For the text-containing cell, return its midpoint in [X, Y] coordinate format. 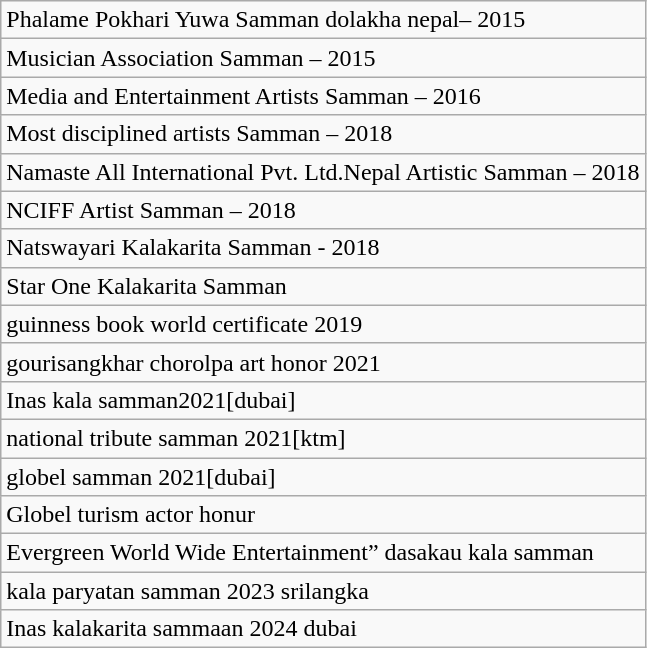
guinness book world certificate 2019 [323, 324]
Evergreen World Wide Entertainment” dasakau kala samman [323, 553]
Phalame Pokhari Yuwa Samman dolakha nepal– 2015 [323, 20]
Inas kalakarita sammaan 2024 dubai [323, 629]
Natswayari Kalakarita Samman - 2018 [323, 248]
Most disciplined artists Samman – 2018 [323, 134]
national tribute samman 2021[ktm] [323, 438]
Namaste All International Pvt. Ltd.Nepal Artistic Samman – 2018 [323, 172]
Globel turism actor honur [323, 515]
Inas kala samman2021[dubai] [323, 400]
Media and Entertainment Artists Samman – 2016 [323, 96]
NCIFF Artist Samman – 2018 [323, 210]
gourisangkhar chorolpa art honor 2021 [323, 362]
kala paryatan samman 2023 srilangka [323, 591]
Star One Kalakarita Samman [323, 286]
globel samman 2021[dubai] [323, 477]
Musician Association Samman – 2015 [323, 58]
